Identify which cell holds the provided text, then report its [x, y] central coordinate. 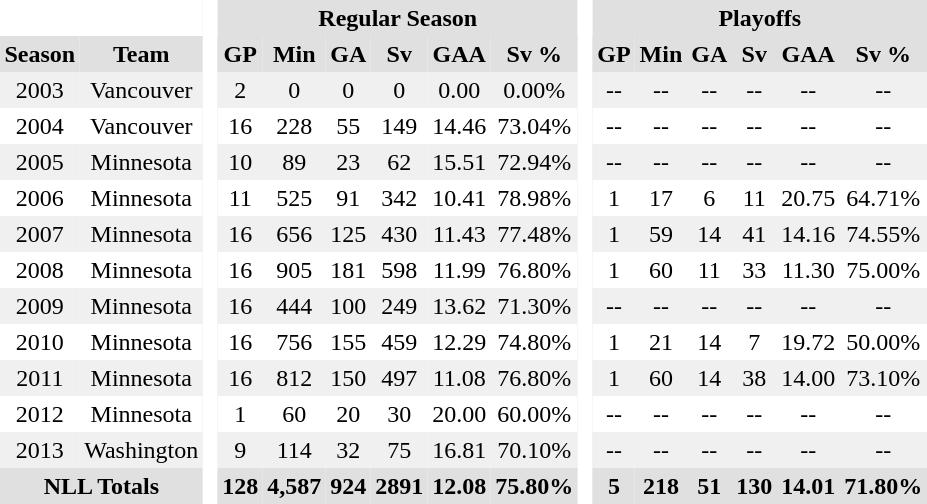
30 [400, 414]
41 [754, 234]
656 [294, 234]
73.10% [884, 378]
78.98% [534, 198]
17 [661, 198]
6 [710, 198]
598 [400, 270]
21 [661, 342]
32 [348, 450]
4,587 [294, 486]
75.80% [534, 486]
9 [240, 450]
23 [348, 162]
71.30% [534, 306]
100 [348, 306]
2004 [40, 126]
2010 [40, 342]
14.46 [460, 126]
89 [294, 162]
11.99 [460, 270]
62 [400, 162]
2007 [40, 234]
51 [710, 486]
14.01 [808, 486]
Season [40, 54]
11.43 [460, 234]
16.81 [460, 450]
0.00% [534, 90]
60.00% [534, 414]
125 [348, 234]
12.29 [460, 342]
50.00% [884, 342]
20 [348, 414]
20.00 [460, 414]
Washington [142, 450]
2006 [40, 198]
444 [294, 306]
525 [294, 198]
2009 [40, 306]
497 [400, 378]
2005 [40, 162]
15.51 [460, 162]
55 [348, 126]
11.30 [808, 270]
14.00 [808, 378]
5 [614, 486]
218 [661, 486]
71.80% [884, 486]
150 [348, 378]
33 [754, 270]
114 [294, 450]
181 [348, 270]
13.62 [460, 306]
73.04% [534, 126]
249 [400, 306]
38 [754, 378]
74.80% [534, 342]
11.08 [460, 378]
2012 [40, 414]
70.10% [534, 450]
10 [240, 162]
NLL Totals [102, 486]
75.00% [884, 270]
905 [294, 270]
12.08 [460, 486]
20.75 [808, 198]
130 [754, 486]
7 [754, 342]
128 [240, 486]
812 [294, 378]
0.00 [460, 90]
2003 [40, 90]
74.55% [884, 234]
Playoffs [760, 18]
2013 [40, 450]
342 [400, 198]
924 [348, 486]
2011 [40, 378]
2008 [40, 270]
155 [348, 342]
75 [400, 450]
Regular Season [398, 18]
430 [400, 234]
72.94% [534, 162]
2 [240, 90]
77.48% [534, 234]
228 [294, 126]
10.41 [460, 198]
14.16 [808, 234]
Team [142, 54]
19.72 [808, 342]
91 [348, 198]
59 [661, 234]
756 [294, 342]
64.71% [884, 198]
2891 [400, 486]
149 [400, 126]
459 [400, 342]
